Search for the cell housing the specified text and yield its [X, Y] center coordinate. 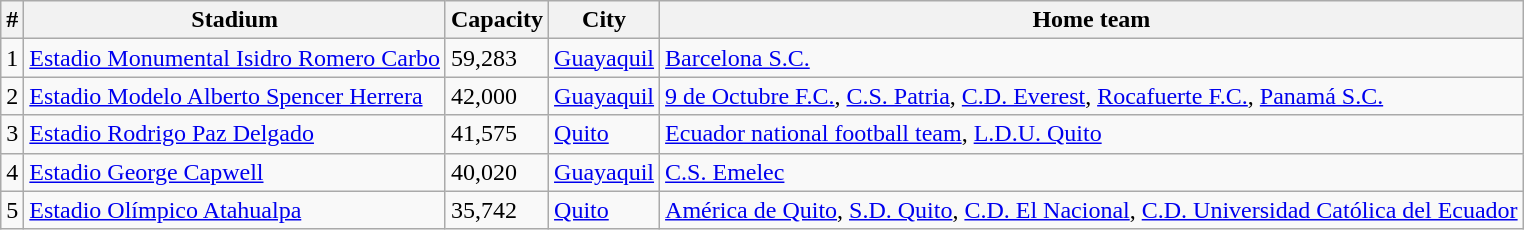
América de Quito, S.D. Quito, C.D. El Nacional, C.D. Universidad Católica del Ecuador [1092, 210]
City [604, 20]
40,020 [496, 172]
Barcelona S.C. [1092, 58]
Estadio Monumental Isidro Romero Carbo [235, 58]
35,742 [496, 210]
C.S. Emelec [1092, 172]
1 [12, 58]
9 de Octubre F.C., C.S. Patria, C.D. Everest, Rocafuerte F.C., Panamá S.C. [1092, 96]
42,000 [496, 96]
# [12, 20]
Estadio Rodrigo Paz Delgado [235, 134]
4 [12, 172]
Capacity [496, 20]
3 [12, 134]
41,575 [496, 134]
5 [12, 210]
59,283 [496, 58]
Estadio Modelo Alberto Spencer Herrera [235, 96]
Estadio Olímpico Atahualpa [235, 210]
Ecuador national football team, L.D.U. Quito [1092, 134]
Estadio George Capwell [235, 172]
2 [12, 96]
Home team [1092, 20]
Stadium [235, 20]
